Return (X, Y) of the center of cell containing provided text 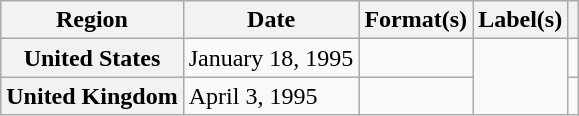
Region (92, 20)
April 3, 1995 (271, 96)
Label(s) (520, 20)
United Kingdom (92, 96)
Date (271, 20)
January 18, 1995 (271, 58)
United States (92, 58)
Format(s) (416, 20)
